For the text-containing cell, return its midpoint in [x, y] coordinate format. 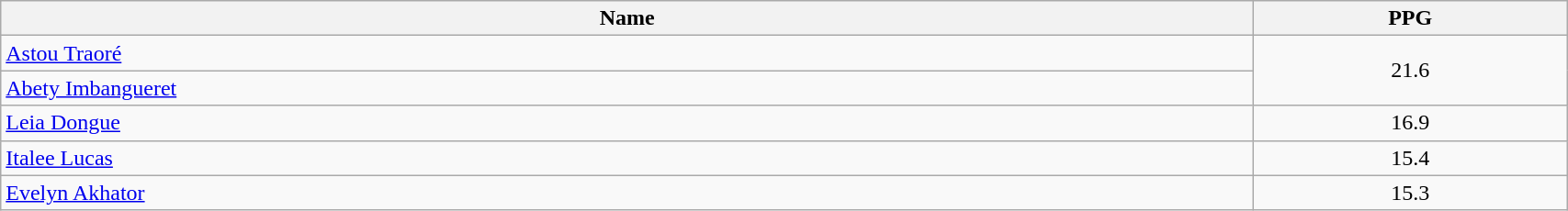
Evelyn Akhator [627, 193]
PPG [1411, 18]
Leia Dongue [627, 123]
15.4 [1411, 158]
15.3 [1411, 193]
Name [627, 18]
Abety Imbangueret [627, 88]
Italee Lucas [627, 158]
16.9 [1411, 123]
Astou Traoré [627, 53]
21.6 [1411, 71]
